Capture the cell that displays the provided text and extract its (X, Y) central coordinate. 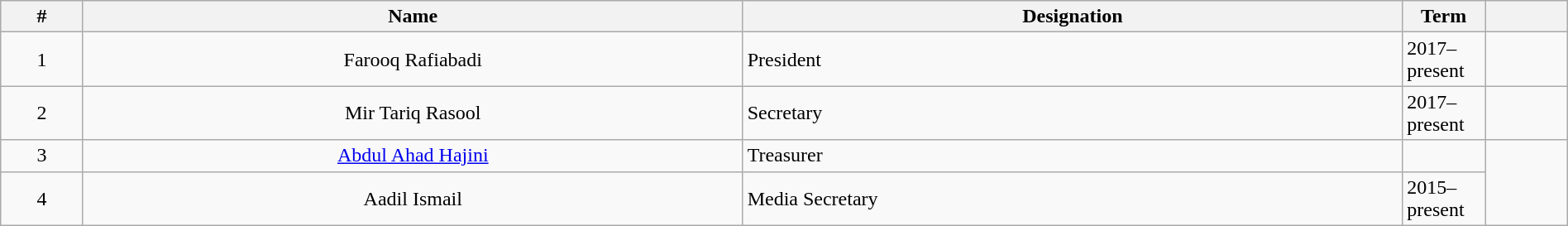
Mir Tariq Rasool (413, 113)
4 (42, 199)
Abdul Ahad Hajini (413, 156)
Secretary (1073, 113)
President (1073, 60)
Farooq Rafiabadi (413, 60)
3 (42, 156)
Designation (1073, 17)
Name (413, 17)
2 (42, 113)
# (42, 17)
Term (1444, 17)
Media Secretary (1073, 199)
2015–present (1444, 199)
1 (42, 60)
Treasurer (1073, 156)
Aadil Ismail (413, 199)
